Capture the cell that displays the provided text and extract its (x, y) central coordinate. 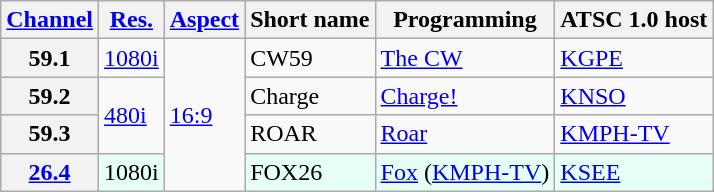
Fox (KMPH-TV) (465, 172)
KMPH-TV (634, 134)
ROAR (310, 134)
Res. (132, 20)
KNSO (634, 96)
CW59 (310, 58)
59.2 (50, 96)
Roar (465, 134)
Channel (50, 20)
ATSC 1.0 host (634, 20)
59.1 (50, 58)
Short name (310, 20)
Charge! (465, 96)
16:9 (204, 115)
KGPE (634, 58)
The CW (465, 58)
Charge (310, 96)
KSEE (634, 172)
Aspect (204, 20)
26.4 (50, 172)
480i (132, 115)
59.3 (50, 134)
Programming (465, 20)
FOX26 (310, 172)
